Provide the (x, y) coordinate of the cell's center where the given text is located.  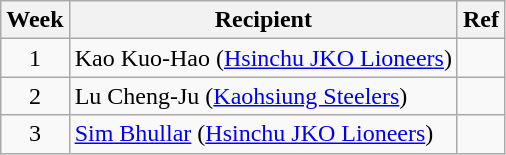
1 (35, 58)
Kao Kuo-Hao (Hsinchu JKO Lioneers) (263, 58)
Sim Bhullar (Hsinchu JKO Lioneers) (263, 134)
Recipient (263, 20)
Week (35, 20)
Lu Cheng-Ju (Kaohsiung Steelers) (263, 96)
3 (35, 134)
2 (35, 96)
Ref (480, 20)
